Return (x, y) of the center of cell containing provided text 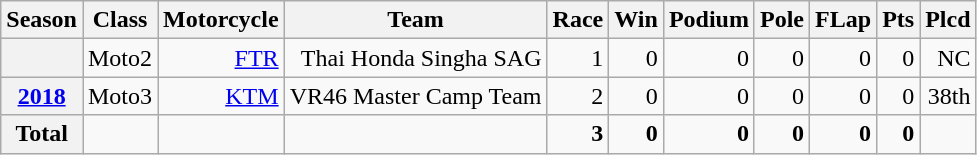
2 (578, 96)
Team (416, 20)
FTR (222, 58)
Season (42, 20)
Podium (708, 20)
FLap (844, 20)
NC (948, 58)
Race (578, 20)
Win (636, 20)
38th (948, 96)
Pole (782, 20)
Class (120, 20)
3 (578, 134)
Thai Honda Singha SAG (416, 58)
Motorcycle (222, 20)
2018 (42, 96)
Plcd (948, 20)
KTM (222, 96)
Total (42, 134)
Pts (898, 20)
Moto2 (120, 58)
VR46 Master Camp Team (416, 96)
1 (578, 58)
Moto3 (120, 96)
